Output the (x, y) coordinate of the center of the cell containing the given text.  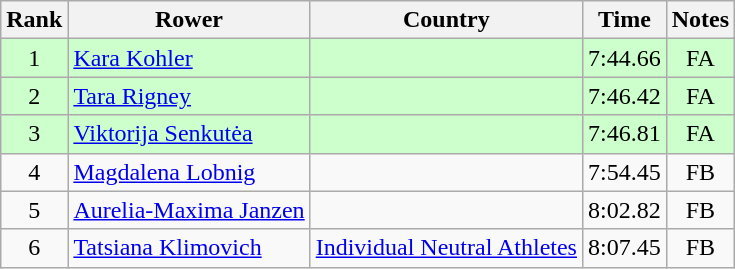
5 (34, 210)
8:07.45 (624, 248)
4 (34, 172)
7:44.66 (624, 58)
2 (34, 96)
Tara Rigney (189, 96)
1 (34, 58)
Viktorija Senkutėa (189, 134)
Magdalena Lobnig (189, 172)
Country (446, 20)
Kara Kohler (189, 58)
Tatsiana Klimovich (189, 248)
7:54.45 (624, 172)
Notes (700, 20)
8:02.82 (624, 210)
Rank (34, 20)
7:46.81 (624, 134)
Rower (189, 20)
Individual Neutral Athletes (446, 248)
Aurelia-Maxima Janzen (189, 210)
7:46.42 (624, 96)
6 (34, 248)
Time (624, 20)
3 (34, 134)
